Return [X, Y] of the center of cell containing provided text 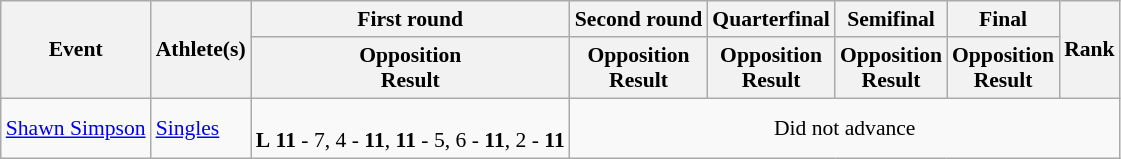
Athlete(s) [201, 50]
Quarterfinal [771, 19]
Shawn Simpson [76, 128]
Singles [201, 128]
Second round [639, 19]
Did not advance [845, 128]
Rank [1090, 50]
Semifinal [891, 19]
Event [76, 50]
Final [1003, 19]
First round [410, 19]
L 11 - 7, 4 - 11, 11 - 5, 6 - 11, 2 - 11 [410, 128]
